Return the (x, y) coordinate for the center point of the cell that contains the specified text.  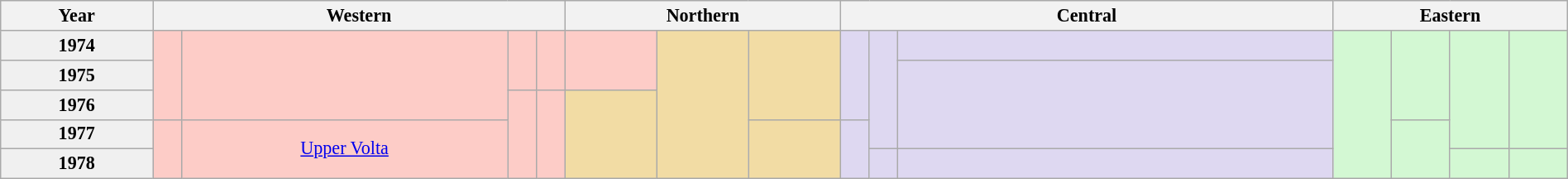
Eastern (1451, 15)
Northern (703, 15)
Year (77, 15)
1978 (77, 164)
Western (359, 15)
1974 (77, 45)
1977 (77, 134)
Central (1087, 15)
1976 (77, 104)
Upper Volta (344, 149)
1975 (77, 75)
